Extract the (x, y) coordinate from the center of the cell holding the provided text.  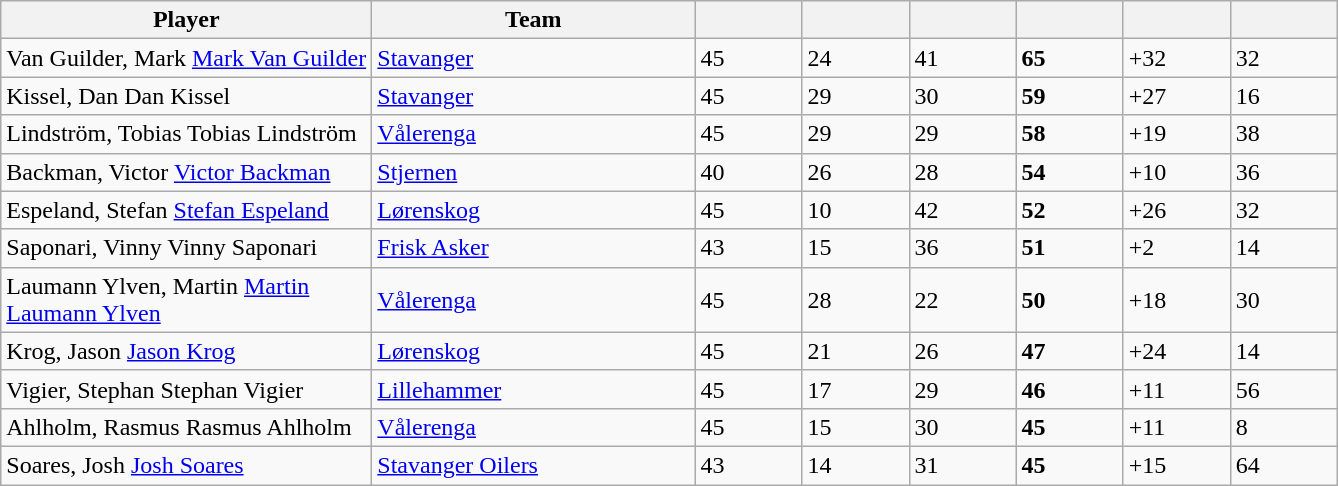
Team (534, 20)
31 (962, 465)
46 (1070, 389)
47 (1070, 351)
+27 (1176, 96)
+32 (1176, 58)
Laumann Ylven, Martin Martin Laumann Ylven (186, 300)
Van Guilder, Mark Mark Van Guilder (186, 58)
+18 (1176, 300)
Lindström, Tobias Tobias Lindström (186, 134)
Soares, Josh Josh Soares (186, 465)
58 (1070, 134)
+15 (1176, 465)
+19 (1176, 134)
54 (1070, 172)
+24 (1176, 351)
+26 (1176, 210)
Kissel, Dan Dan Kissel (186, 96)
52 (1070, 210)
+10 (1176, 172)
8 (1284, 427)
41 (962, 58)
+2 (1176, 248)
65 (1070, 58)
Frisk Asker (534, 248)
38 (1284, 134)
40 (748, 172)
22 (962, 300)
16 (1284, 96)
Backman, Victor Victor Backman (186, 172)
64 (1284, 465)
17 (856, 389)
Lillehammer (534, 389)
59 (1070, 96)
Stjernen (534, 172)
Saponari, Vinny Vinny Saponari (186, 248)
Stavanger Oilers (534, 465)
Espeland, Stefan Stefan Espeland (186, 210)
24 (856, 58)
Ahlholm, Rasmus Rasmus Ahlholm (186, 427)
51 (1070, 248)
Krog, Jason Jason Krog (186, 351)
56 (1284, 389)
21 (856, 351)
42 (962, 210)
10 (856, 210)
Vigier, Stephan Stephan Vigier (186, 389)
Player (186, 20)
50 (1070, 300)
